Extract the [x, y] coordinate from the center of the cell holding the provided text.  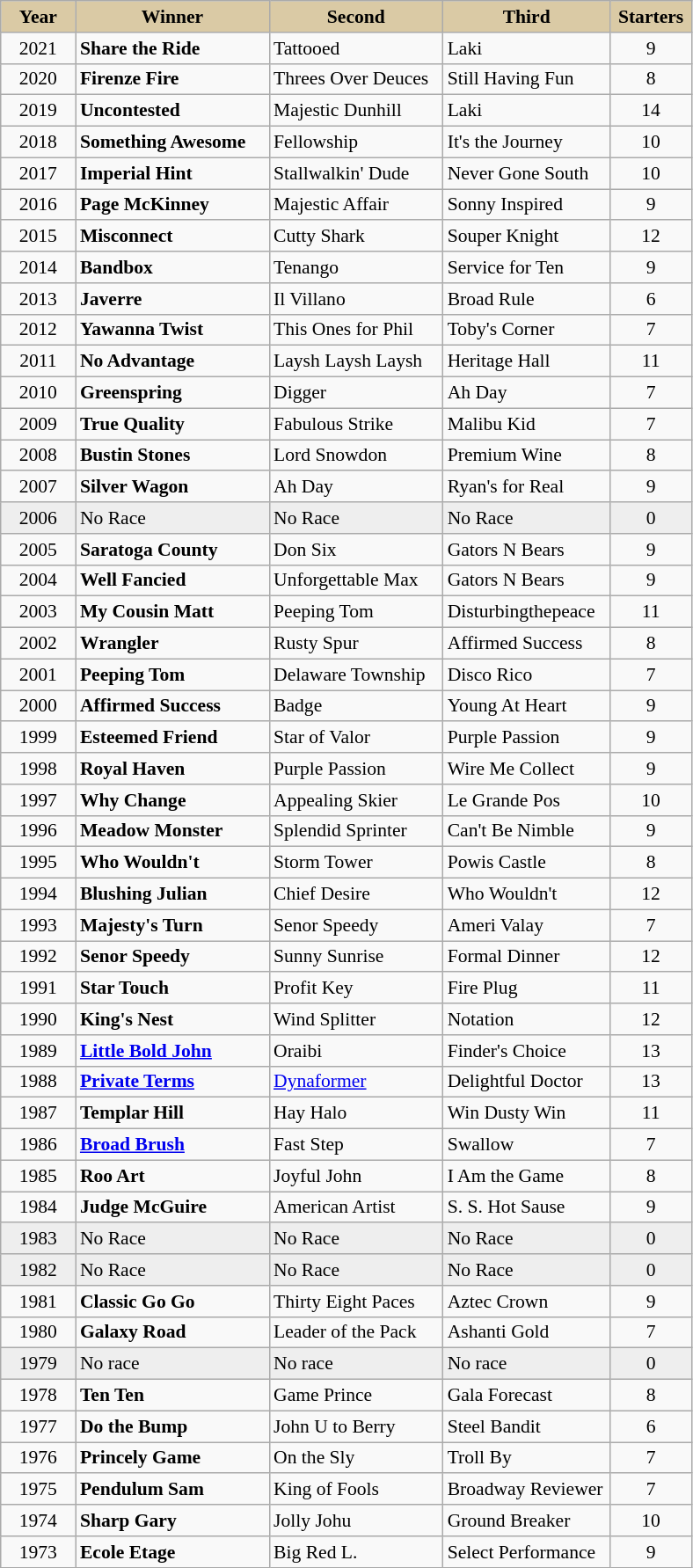
Ryan's for Real [527, 487]
No Advantage [172, 361]
S. S. Hot Sause [527, 1207]
Tattooed [356, 48]
Templar Hill [172, 1113]
Digger [356, 393]
Something Awesome [172, 142]
1985 [39, 1176]
Judge McGuire [172, 1207]
Galaxy Road [172, 1332]
Ten Ten [172, 1396]
Silver Wagon [172, 487]
2019 [39, 111]
Bustin Stones [172, 456]
Year [39, 17]
Steel Bandit [527, 1426]
1980 [39, 1332]
Tenango [356, 267]
Wire Me Collect [527, 769]
Lord Snowdon [356, 456]
Unforgettable Max [356, 580]
Ameri Valay [527, 925]
This Ones for Phil [356, 330]
1976 [39, 1458]
Disco Rico [527, 675]
Starters [651, 17]
It's the Journey [527, 142]
1978 [39, 1396]
King of Fools [356, 1490]
Don Six [356, 550]
Storm Tower [356, 863]
2018 [39, 142]
Page McKinney [172, 205]
On the Sly [356, 1458]
Pendulum Sam [172, 1490]
Notation [527, 1019]
1999 [39, 738]
Wrangler [172, 644]
2011 [39, 361]
2010 [39, 393]
Still Having Fun [527, 79]
Delaware Township [356, 675]
Classic Go Go [172, 1302]
King's Nest [172, 1019]
2020 [39, 79]
2015 [39, 237]
Souper Knight [527, 237]
Fire Plug [527, 988]
Majestic Affair [356, 205]
Fast Step [356, 1145]
Profit Key [356, 988]
Private Terms [172, 1082]
1973 [39, 1552]
1991 [39, 988]
2013 [39, 299]
1990 [39, 1019]
Disturbingthepeace [527, 612]
Esteemed Friend [172, 738]
Joyful John [356, 1176]
Why Change [172, 800]
Finder's Choice [527, 1051]
Rusty Spur [356, 644]
1974 [39, 1521]
Troll By [527, 1458]
Sonny Inspired [527, 205]
2017 [39, 173]
Chief Desire [356, 894]
Delightful Doctor [527, 1082]
Blushing Julian [172, 894]
1987 [39, 1113]
Oraibi [356, 1051]
Ecole Etage [172, 1552]
1986 [39, 1145]
2021 [39, 48]
Leader of the Pack [356, 1332]
Uncontested [172, 111]
Select Performance [527, 1552]
2016 [39, 205]
Do the Bump [172, 1426]
Winner [172, 17]
Fellowship [356, 142]
Thirty Eight Paces [356, 1302]
American Artist [356, 1207]
Gala Forecast [527, 1396]
My Cousin Matt [172, 612]
Can't Be Nimble [527, 831]
Princely Game [172, 1458]
1983 [39, 1239]
2002 [39, 644]
Aztec Crown [527, 1302]
Young At Heart [527, 706]
Sharp Gary [172, 1521]
Swallow [527, 1145]
True Quality [172, 424]
1998 [39, 769]
Star of Valor [356, 738]
Jolly Johu [356, 1521]
Malibu Kid [527, 424]
Imperial Hint [172, 173]
Service for Ten [527, 267]
2008 [39, 456]
14 [651, 111]
1977 [39, 1426]
1996 [39, 831]
Fabulous Strike [356, 424]
Broadway Reviewer [527, 1490]
I Am the Game [527, 1176]
Hay Halo [356, 1113]
Never Gone South [527, 173]
1981 [39, 1302]
Firenze Fire [172, 79]
1997 [39, 800]
Threes Over Deuces [356, 79]
Bandbox [172, 267]
Formal Dinner [527, 957]
Game Prince [356, 1396]
Toby's Corner [527, 330]
Meadow Monster [172, 831]
Splendid Sprinter [356, 831]
Il Villano [356, 299]
John U to Berry [356, 1426]
Heritage Hall [527, 361]
Saratoga County [172, 550]
2009 [39, 424]
1993 [39, 925]
1988 [39, 1082]
Broad Brush [172, 1145]
2007 [39, 487]
Third [527, 17]
Dynaformer [356, 1082]
Royal Haven [172, 769]
Majestic Dunhill [356, 111]
Yawanna Twist [172, 330]
2012 [39, 330]
Laysh Laysh Laysh [356, 361]
2014 [39, 267]
2001 [39, 675]
2005 [39, 550]
1979 [39, 1364]
1989 [39, 1051]
Well Fancied [172, 580]
2004 [39, 580]
Stallwalkin' Dude [356, 173]
Second [356, 17]
Ground Breaker [527, 1521]
Win Dusty Win [527, 1113]
Appealing Skier [356, 800]
1984 [39, 1207]
Cutty Shark [356, 237]
Le Grande Pos [527, 800]
2003 [39, 612]
Javerre [172, 299]
Little Bold John [172, 1051]
Powis Castle [527, 863]
1982 [39, 1270]
Sunny Sunrise [356, 957]
Badge [356, 706]
Greenspring [172, 393]
Big Red L. [356, 1552]
1995 [39, 863]
Premium Wine [527, 456]
Wind Splitter [356, 1019]
Roo Art [172, 1176]
1975 [39, 1490]
Broad Rule [527, 299]
Majesty's Turn [172, 925]
Share the Ride [172, 48]
1994 [39, 894]
Star Touch [172, 988]
Ashanti Gold [527, 1332]
1992 [39, 957]
Misconnect [172, 237]
2006 [39, 518]
2000 [39, 706]
